For the text-containing cell, return its midpoint in [x, y] coordinate format. 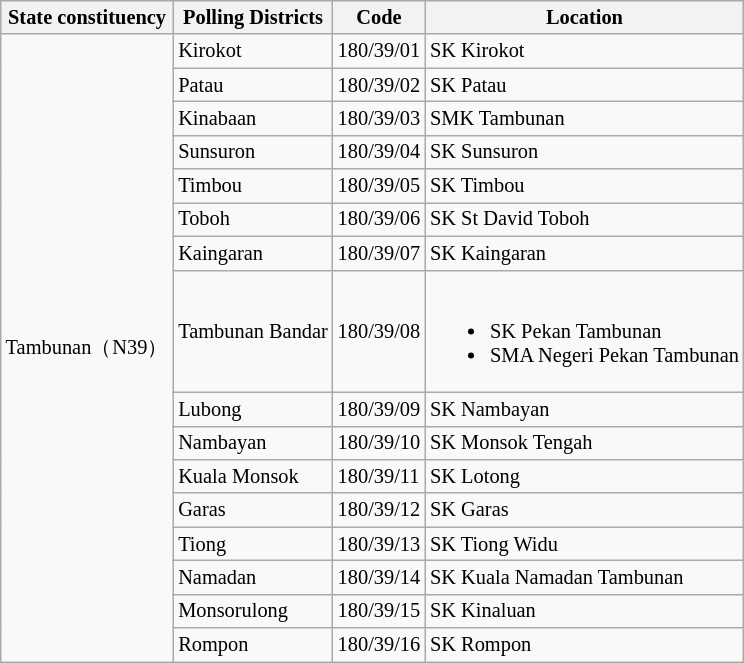
SK Timbou [584, 186]
Sunsuron [252, 152]
Code [379, 17]
180/39/02 [379, 85]
Nambayan [252, 443]
Toboh [252, 219]
180/39/11 [379, 476]
SK Pekan TambunanSMA Negeri Pekan Tambunan [584, 331]
Kinabaan [252, 118]
SK Tiong Widu [584, 544]
Polling Districts [252, 17]
180/39/07 [379, 253]
180/39/03 [379, 118]
SK Patau [584, 85]
Kirokot [252, 51]
180/39/10 [379, 443]
180/39/06 [379, 219]
180/39/16 [379, 645]
SK Garas [584, 510]
Tiong [252, 544]
180/39/05 [379, 186]
SK Kinaluan [584, 611]
SK Kirokot [584, 51]
Kaingaran [252, 253]
180/39/04 [379, 152]
State constituency [88, 17]
SK Monsok Tengah [584, 443]
180/39/14 [379, 577]
Rompon [252, 645]
Timbou [252, 186]
SK Kaingaran [584, 253]
180/39/08 [379, 331]
Namadan [252, 577]
180/39/13 [379, 544]
SK Sunsuron [584, 152]
180/39/15 [379, 611]
SK St David Toboh [584, 219]
Patau [252, 85]
180/39/12 [379, 510]
Lubong [252, 409]
SK Nambayan [584, 409]
Garas [252, 510]
Kuala Monsok [252, 476]
Tambunan Bandar [252, 331]
SK Rompon [584, 645]
Monsorulong [252, 611]
180/39/01 [379, 51]
SK Kuala Namadan Tambunan [584, 577]
SK Lotong [584, 476]
SMK Tambunan [584, 118]
180/39/09 [379, 409]
Tambunan（N39） [88, 348]
Location [584, 17]
